Identify which cell holds the provided text, then report its (x, y) central coordinate. 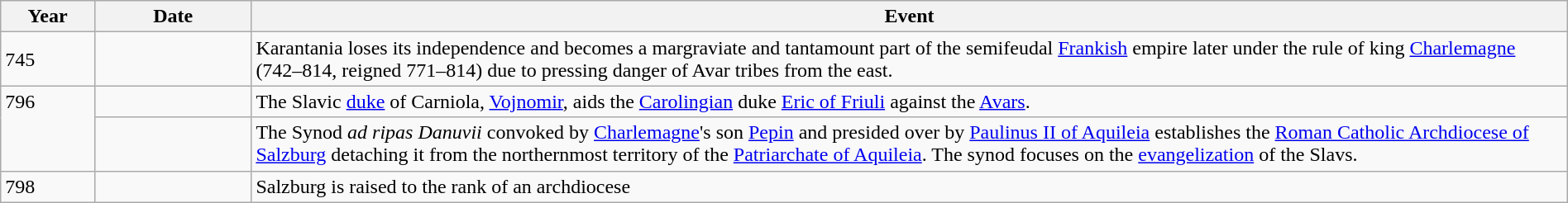
796 (48, 129)
The Slavic duke of Carniola, Vojnomir, aids the Carolingian duke Eric of Friuli against the Avars. (910, 101)
Salzburg is raised to the rank of an archdiocese (910, 186)
798 (48, 186)
745 (48, 59)
Date (172, 17)
Year (48, 17)
Event (910, 17)
